Determine the [x, y] coordinate at the center of the cell enclosing the given text.  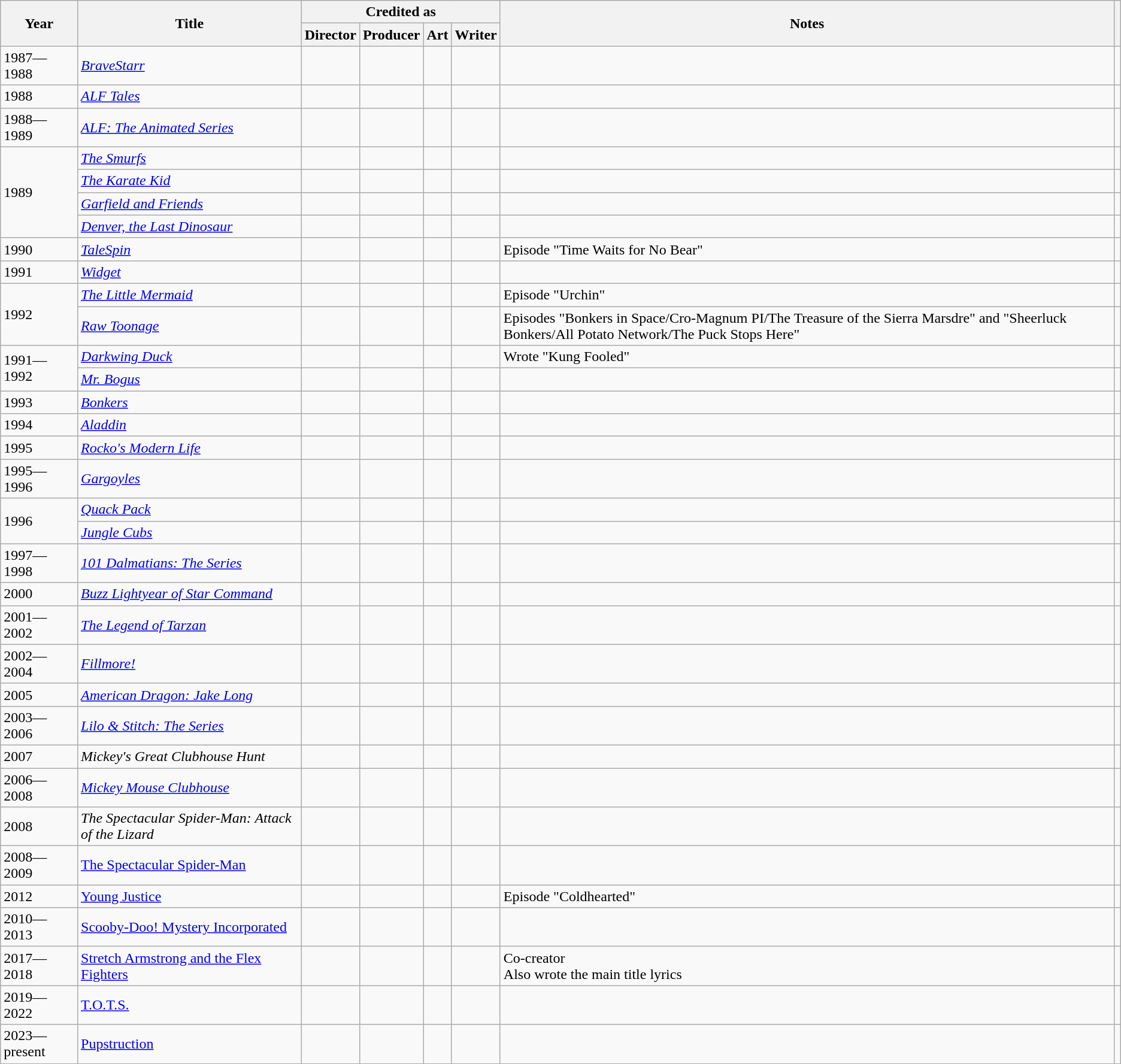
Raw Toonage [190, 326]
1987—1988 [40, 66]
1990 [40, 249]
Scooby-Doo! Mystery Incorporated [190, 927]
2017—2018 [40, 966]
2003—2006 [40, 726]
Co-creatorAlso wrote the main title lyrics [807, 966]
Lilo & Stitch: The Series [190, 726]
Denver, the Last Dinosaur [190, 226]
The Little Mermaid [190, 295]
1988 [40, 96]
TaleSpin [190, 249]
1995—1996 [40, 479]
Mr. Bogus [190, 380]
Buzz Lightyear of Star Command [190, 594]
Director [331, 35]
101 Dalmatians: The Series [190, 563]
The Legend of Tarzan [190, 625]
Episode "Coldhearted" [807, 896]
2000 [40, 594]
ALF: The Animated Series [190, 127]
The Spectacular Spider-Man [190, 866]
1997—1998 [40, 563]
2001—2002 [40, 625]
2010—2013 [40, 927]
2006—2008 [40, 787]
Episode "Urchin" [807, 295]
2005 [40, 695]
Fillmore! [190, 663]
The Karate Kid [190, 181]
American Dragon: Jake Long [190, 695]
The Spectacular Spider-Man: Attack of the Lizard [190, 826]
2023—present [40, 1044]
Mickey's Great Clubhouse Hunt [190, 756]
Jungle Cubs [190, 532]
The Smurfs [190, 158]
Gargoyles [190, 479]
Notes [807, 23]
Year [40, 23]
1993 [40, 402]
Wrote "Kung Fooled" [807, 357]
Young Justice [190, 896]
2008—2009 [40, 866]
Title [190, 23]
1992 [40, 314]
Episodes "Bonkers in Space/Cro-Magnum PI/The Treasure of the Sierra Marsdre" and "Sheerluck Bonkers/All Potato Network/The Puck Stops Here" [807, 326]
T.O.T.S. [190, 1005]
2019—2022 [40, 1005]
Mickey Mouse Clubhouse [190, 787]
1988—1989 [40, 127]
Pupstruction [190, 1044]
2008 [40, 826]
2012 [40, 896]
ALF Tales [190, 96]
Episode "Time Waits for No Bear" [807, 249]
Writer [475, 35]
Art [437, 35]
2007 [40, 756]
BraveStarr [190, 66]
2002—2004 [40, 663]
Credited as [401, 12]
Rocko's Modern Life [190, 448]
Producer [392, 35]
Darkwing Duck [190, 357]
Garfield and Friends [190, 204]
Stretch Armstrong and the Flex Fighters [190, 966]
Aladdin [190, 425]
Quack Pack [190, 510]
1995 [40, 448]
Widget [190, 272]
Bonkers [190, 402]
1991—1992 [40, 368]
1994 [40, 425]
1991 [40, 272]
1996 [40, 521]
1989 [40, 192]
